Find where the given text appears and provide that cell's center as [X, Y] coordinate. 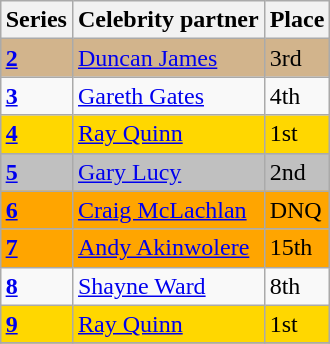
Craig McLachlan [168, 210]
4th [297, 96]
2nd [297, 172]
6 [36, 210]
Series [36, 20]
Shayne Ward [168, 286]
7 [36, 248]
Place [297, 20]
3rd [297, 58]
Celebrity partner [168, 20]
Duncan James [168, 58]
Gareth Gates [168, 96]
3 [36, 96]
9 [36, 324]
8 [36, 286]
DNQ [297, 210]
15th [297, 248]
2 [36, 58]
5 [36, 172]
4 [36, 134]
Andy Akinwolere [168, 248]
Gary Lucy [168, 172]
8th [297, 286]
